From the cell containing the given text, extract its center point as [X, Y] coordinate. 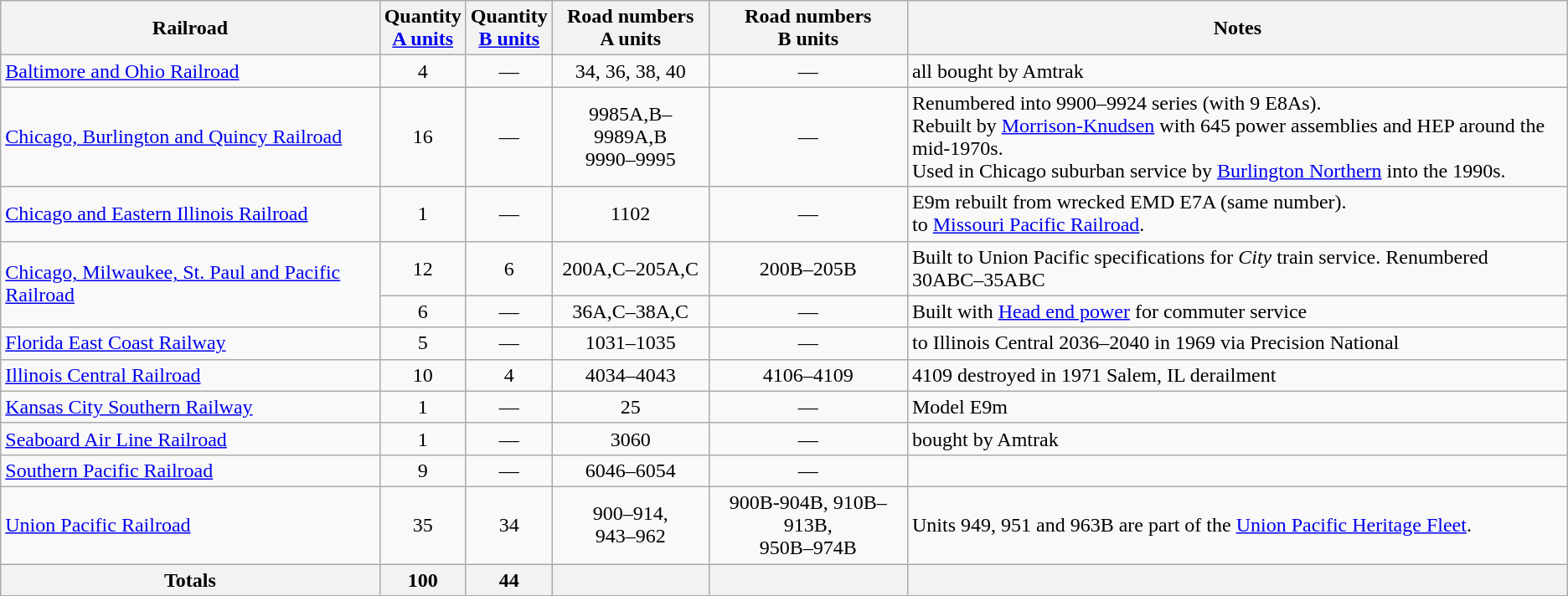
Baltimore and Ohio Railroad [190, 71]
200A,C–205A,C [630, 268]
Totals [190, 580]
Road numbersA units [630, 28]
900–914,943–962 [630, 525]
Road numbersB units [807, 28]
1031–1035 [630, 343]
34 [509, 525]
QuantityA units [422, 28]
10 [422, 375]
35 [422, 525]
44 [509, 580]
QuantityB units [509, 28]
4109 destroyed in 1971 Salem, IL derailment [1237, 375]
4106–4109 [807, 375]
Florida East Coast Railway [190, 343]
Units 949, 951 and 963B are part of the Union Pacific Heritage Fleet. [1237, 525]
Seaboard Air Line Railroad [190, 439]
Model E9m [1237, 407]
9 [422, 470]
34, 36, 38, 40 [630, 71]
to Illinois Central 2036–2040 in 1969 via Precision National [1237, 343]
9985A,B–9989A,B9990–9995 [630, 137]
25 [630, 407]
Chicago and Eastern Illinois Railroad [190, 214]
Built to Union Pacific specifications for City train service. Renumbered 30ABC–35ABC [1237, 268]
bought by Amtrak [1237, 439]
900B-904B, 910B–913B,950B–974B [807, 525]
5 [422, 343]
36A,C–38A,C [630, 311]
16 [422, 137]
1102 [630, 214]
Built with Head end power for commuter service [1237, 311]
6046–6054 [630, 470]
4034–4043 [630, 375]
Chicago, Burlington and Quincy Railroad [190, 137]
all bought by Amtrak [1237, 71]
3060 [630, 439]
Chicago, Milwaukee, St. Paul and Pacific Railroad [190, 285]
100 [422, 580]
Railroad [190, 28]
Notes [1237, 28]
Union Pacific Railroad [190, 525]
Kansas City Southern Railway [190, 407]
E9m rebuilt from wrecked EMD E7A (same number).to Missouri Pacific Railroad. [1237, 214]
200B–205B [807, 268]
12 [422, 268]
Illinois Central Railroad [190, 375]
Southern Pacific Railroad [190, 470]
